Output the [x, y] coordinate of the center of the cell containing the given text.  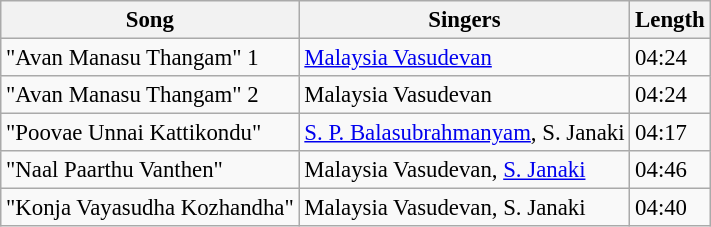
Singers [464, 20]
"Poovae Unnai Kattikondu" [150, 133]
04:40 [670, 208]
04:46 [670, 170]
"Avan Manasu Thangam" 1 [150, 58]
"Naal Paarthu Vanthen" [150, 170]
Length [670, 20]
"Avan Manasu Thangam" 2 [150, 95]
S. P. Balasubrahmanyam, S. Janaki [464, 133]
Song [150, 20]
"Konja Vayasudha Kozhandha" [150, 208]
04:17 [670, 133]
